Return (X, Y) of the center of cell containing provided text 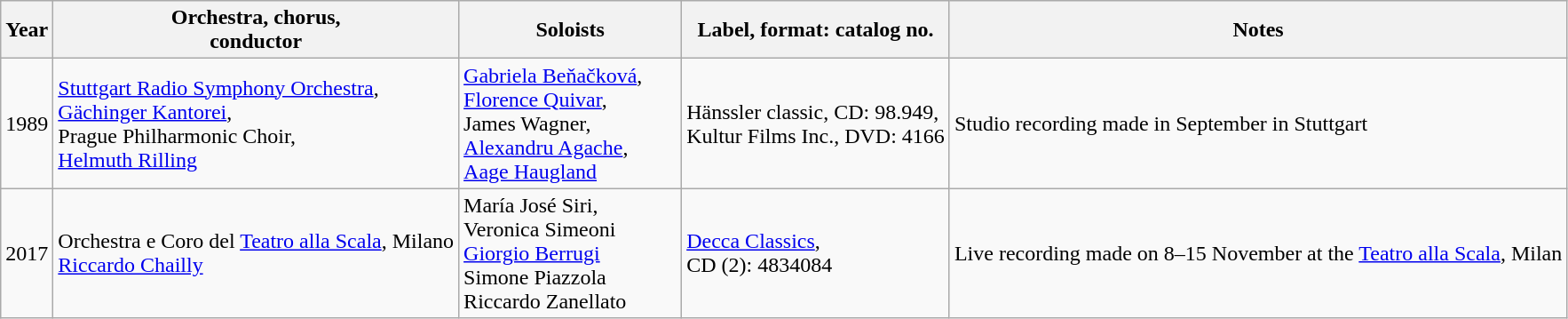
Stuttgart Radio Symphony Orchestra,Gächinger Kantorei,Prague Philharmonic Choir,Helmuth Rilling (256, 124)
1989 (27, 124)
Year (27, 30)
María José Siri,Veronica SimeoniGiorgio BerrugiSimone PiazzolaRiccardo Zanellato (570, 253)
Notes (1257, 30)
Orchestra, chorus,conductor (256, 30)
Label, format: catalog no. (816, 30)
Decca Classics,CD (2): 4834084 (816, 253)
Orchestra e Coro del Teatro alla Scala, MilanoRiccardo Chailly (256, 253)
Soloists (570, 30)
Live recording made on 8–15 November at the Teatro alla Scala, Milan (1257, 253)
Gabriela Beňačková,Florence Quivar,James Wagner,Alexandru Agache,Aage Haugland (570, 124)
Studio recording made in September in Stuttgart (1257, 124)
2017 (27, 253)
Hänssler classic, CD: 98.949,Kultur Films Inc., DVD: 4166 (816, 124)
